Determine the (x, y) coordinate at the center of the cell enclosing the given text.  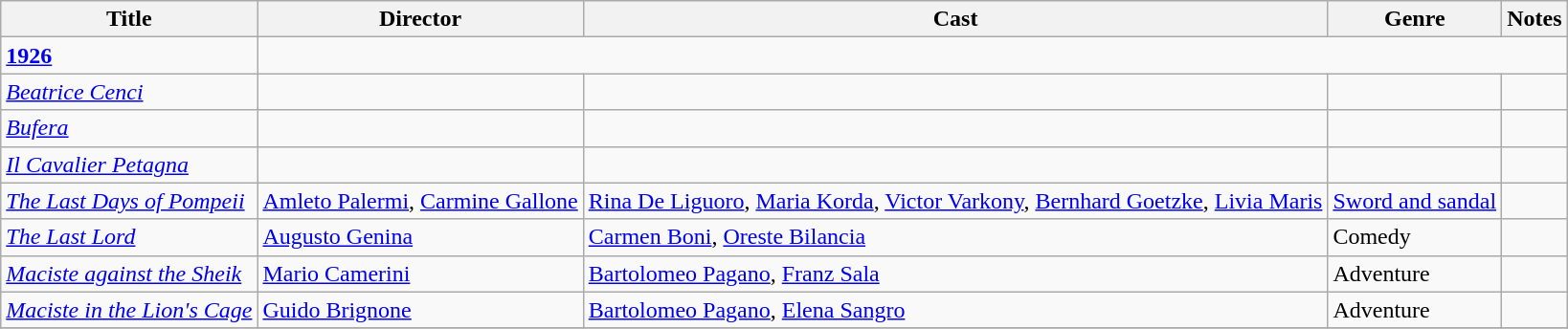
Carmen Boni, Oreste Bilancia (955, 237)
Title (129, 19)
Guido Brignone (420, 310)
The Last Lord (129, 237)
Rina De Liguoro, Maria Korda, Victor Varkony, Bernhard Goetzke, Livia Maris (955, 201)
Bartolomeo Pagano, Elena Sangro (955, 310)
Comedy (1415, 237)
Bufera (129, 128)
Mario Camerini (420, 274)
Il Cavalier Petagna (129, 164)
Director (420, 19)
Augusto Genina (420, 237)
1926 (129, 55)
Genre (1415, 19)
Maciste against the Sheik (129, 274)
The Last Days of Pompeii (129, 201)
Maciste in the Lion's Cage (129, 310)
Amleto Palermi, Carmine Gallone (420, 201)
Bartolomeo Pagano, Franz Sala (955, 274)
Beatrice Cenci (129, 92)
Notes (1534, 19)
Sword and sandal (1415, 201)
Cast (955, 19)
